Determine the [X, Y] coordinate at the center of the cell enclosing the given text.  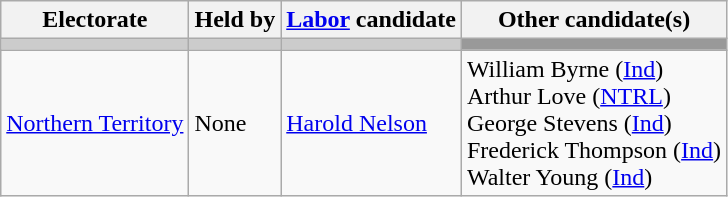
Harold Nelson [372, 123]
Electorate [95, 20]
Labor candidate [372, 20]
Other candidate(s) [594, 20]
Northern Territory [95, 123]
None [235, 123]
William Byrne (Ind)Arthur Love (NTRL)George Stevens (Ind)Frederick Thompson (Ind)Walter Young (Ind) [594, 123]
Held by [235, 20]
